Return (x, y) of the center of cell containing provided text 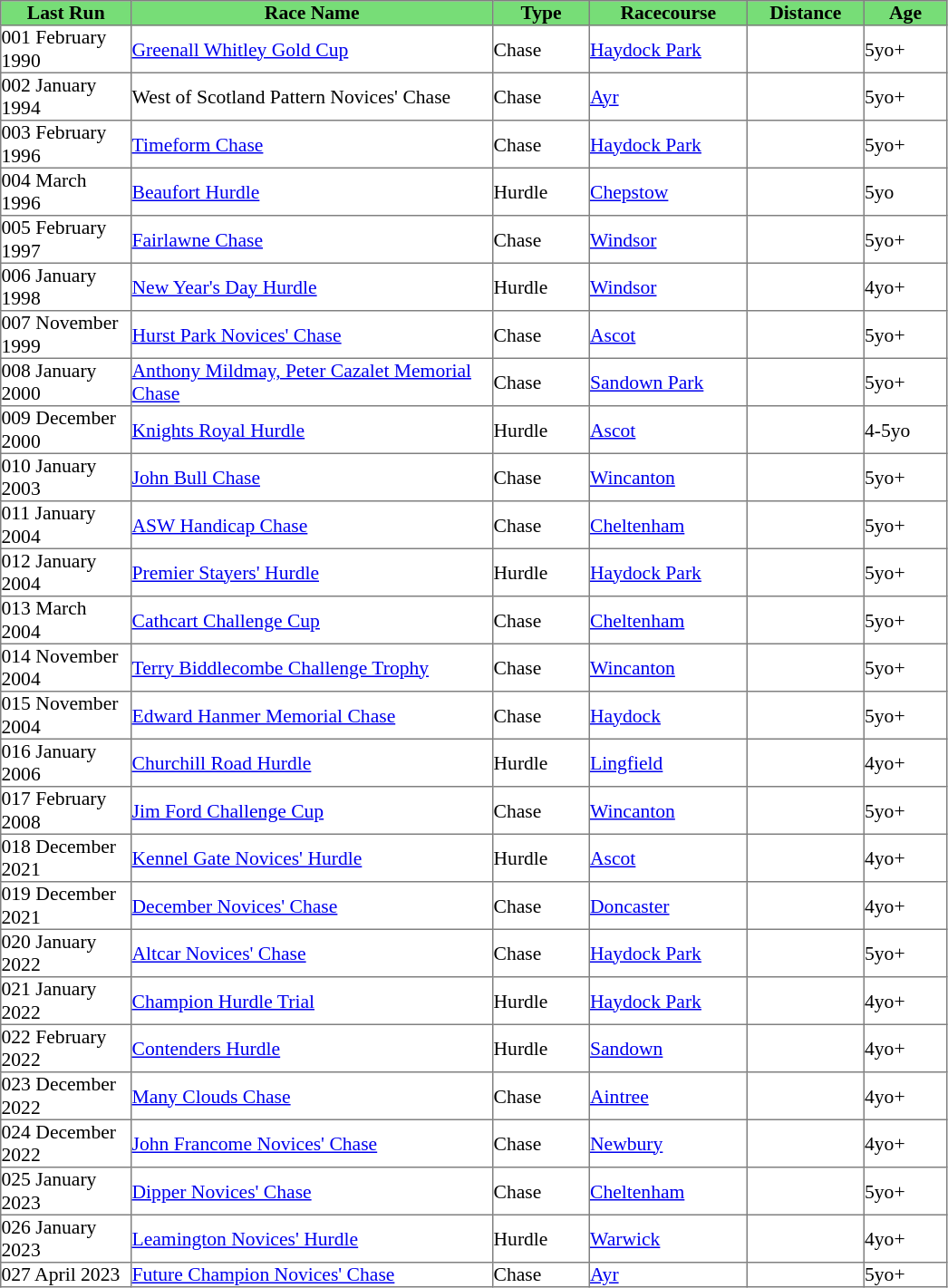
Jim Ford Challenge Cup (312, 810)
006 January 1998 (66, 286)
005 February 1997 (66, 239)
023 December 2022 (66, 1096)
Many Clouds Chase (312, 1096)
Distance (805, 13)
4-5yo (905, 430)
Champion Hurdle Trial (312, 1001)
016 January 2006 (66, 762)
Anthony Mildmay, Peter Cazalet Memorial Chase (312, 382)
Kennel Gate Novices' Hurdle (312, 857)
Leamington Novices' Hurdle (312, 1238)
010 January 2003 (66, 477)
West of Scotland Pattern Novices' Chase (312, 96)
Knights Royal Hurdle (312, 430)
Dipper Novices' Chase (312, 1191)
Contenders Hurdle (312, 1048)
Cathcart Challenge Cup (312, 620)
011 January 2004 (66, 525)
Aintree (668, 1096)
Warwick (668, 1238)
002 January 1994 (66, 96)
Sandown Park (668, 382)
020 January 2022 (66, 953)
019 December 2021 (66, 905)
Newbury (668, 1143)
Sandown (668, 1048)
Fairlawne Chase (312, 239)
John Bull Chase (312, 477)
017 February 2008 (66, 810)
014 November 2004 (66, 667)
Last Run (66, 13)
009 December 2000 (66, 430)
Hurst Park Novices' Chase (312, 334)
018 December 2021 (66, 857)
5yo (905, 191)
Lingfield (668, 762)
013 March 2004 (66, 620)
New Year's Day Hurdle (312, 286)
Type (541, 13)
Haydock (668, 715)
Future Champion Novices' Chase (312, 1274)
Greenall Whitley Gold Cup (312, 49)
008 January 2000 (66, 382)
025 January 2023 (66, 1191)
026 January 2023 (66, 1238)
Edward Hanmer Memorial Chase (312, 715)
004 March 1996 (66, 191)
Premier Stayers' Hurdle (312, 572)
022 February 2022 (66, 1048)
Altcar Novices' Chase (312, 953)
001 February 1990 (66, 49)
John Francome Novices' Chase (312, 1143)
Age (905, 13)
December Novices' Chase (312, 905)
Racecourse (668, 13)
003 February 1996 (66, 144)
Churchill Road Hurdle (312, 762)
024 December 2022 (66, 1143)
ASW Handicap Chase (312, 525)
Timeform Chase (312, 144)
Terry Biddlecombe Challenge Trophy (312, 667)
007 November 1999 (66, 334)
Doncaster (668, 905)
021 January 2022 (66, 1001)
Chepstow (668, 191)
Beaufort Hurdle (312, 191)
015 November 2004 (66, 715)
Race Name (312, 13)
012 January 2004 (66, 572)
027 April 2023 (66, 1274)
